Extract the (X, Y) coordinate from the center of the cell holding the provided text.  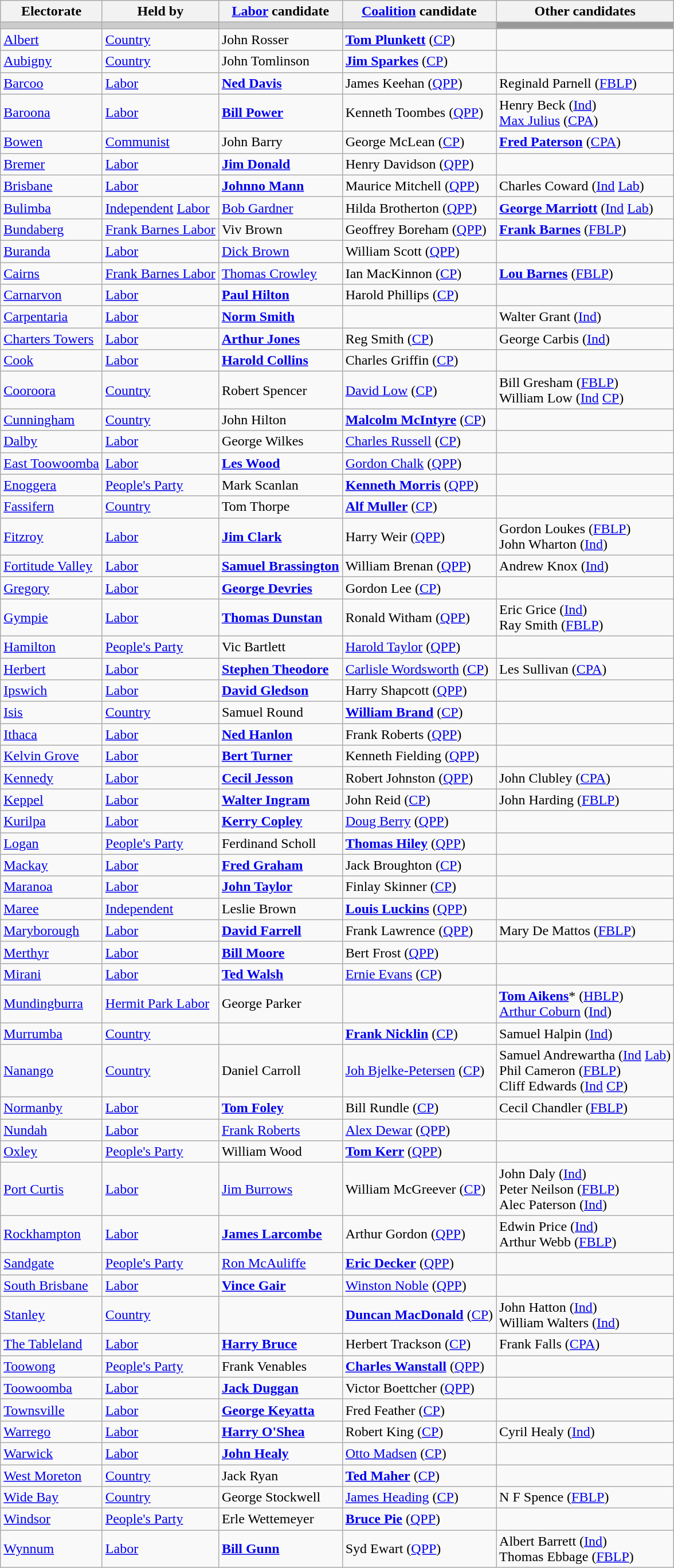
Maree (52, 909)
Barcoo (52, 83)
Sandgate (52, 1264)
Charles Griffin (CP) (419, 361)
Aubigny (52, 61)
Jack Ryan (280, 1475)
Cook (52, 361)
Baroona (52, 112)
Labor candidate (280, 11)
Cyril Healy (Ind) (585, 1432)
Bert Turner (280, 756)
Doug Berry (QPP) (419, 822)
Mundingburra (52, 1003)
Cecil Jesson (280, 778)
Victor Boettcher (QPP) (419, 1388)
Tom Aikens* (HBLP) Arthur Coburn (Ind) (585, 1003)
Frank Roberts (280, 1130)
Robert Spencer (280, 390)
Gregory (52, 588)
Alf Muller (CP) (419, 507)
James Keehan (QPP) (419, 83)
Tom Plunkett (CP) (419, 40)
Robert Johnston (QPP) (419, 778)
George Devries (280, 588)
Jack Duggan (280, 1388)
John Taylor (280, 887)
Carnarvon (52, 295)
Electorate (52, 11)
Samuel Brassington (280, 566)
Robert King (CP) (419, 1432)
John Healy (280, 1453)
Frank Venables (280, 1366)
Otto Madsen (CP) (419, 1453)
Eric Decker (QPP) (419, 1264)
Keppel (52, 800)
Arthur Gordon (QPP) (419, 1234)
Frank Lawrence (QPP) (419, 930)
Johnno Mann (280, 186)
William McGreever (CP) (419, 1189)
Bill Rundle (CP) (419, 1108)
Buranda (52, 251)
Reg Smith (CP) (419, 339)
Held by (160, 11)
William Brenan (QPP) (419, 566)
John Barry (280, 142)
Frank Falls (CPA) (585, 1344)
Other candidates (585, 11)
Les Sullivan (CPA) (585, 669)
George Keyatta (280, 1410)
Lou Barnes (FBLP) (585, 273)
Jack Broughton (CP) (419, 865)
Cunningham (52, 420)
Ted Walsh (280, 974)
Samuel Round (280, 713)
John Rosser (280, 40)
Bruce Pie (QPP) (419, 1519)
Viv Brown (280, 229)
Maurice Mitchell (QPP) (419, 186)
Maryborough (52, 930)
N F Spence (FBLP) (585, 1497)
David Low (CP) (419, 390)
Bulimba (52, 208)
David Farrell (280, 930)
Charles Coward (Ind Lab) (585, 186)
Kenneth Morris (QPP) (419, 485)
Fred Paterson (CPA) (585, 142)
Harry Bruce (280, 1344)
Paul Hilton (280, 295)
Erle Wettemeyer (280, 1519)
Mary De Mattos (FBLP) (585, 930)
George Stockwell (280, 1497)
Mackay (52, 865)
Charters Towers (52, 339)
Merthyr (52, 952)
Cairns (52, 273)
Kelvin Grove (52, 756)
Gympie (52, 617)
Nanango (52, 1071)
Ron McAuliffe (280, 1264)
John Hilton (280, 420)
Bundaberg (52, 229)
Oxley (52, 1152)
George McLean (CP) (419, 142)
Harold Taylor (QPP) (419, 647)
Norm Smith (280, 317)
Wide Bay (52, 1497)
Hermit Park Labor (160, 1003)
Fassifern (52, 507)
George Wilkes (280, 441)
Bremer (52, 164)
Toowoomba (52, 1388)
Ithaca (52, 734)
Louis Luckins (QPP) (419, 909)
Winston Noble (QPP) (419, 1285)
The Tableland (52, 1344)
Mirani (52, 974)
Jim Clark (280, 537)
Charles Wanstall (QPP) (419, 1366)
Harold Phillips (CP) (419, 295)
Reginald Parnell (FBLP) (585, 83)
William Scott (QPP) (419, 251)
Nundah (52, 1130)
Fortitude Valley (52, 566)
Kenneth Fielding (QPP) (419, 756)
Ned Davis (280, 83)
Dick Brown (280, 251)
Gordon Chalk (QPP) (419, 463)
Hamilton (52, 647)
Geoffrey Boreham (QPP) (419, 229)
Ian MacKinnon (CP) (419, 273)
Fred Feather (CP) (419, 1410)
Dalby (52, 441)
Stephen Theodore (280, 669)
John Daly (Ind) Peter Neilson (FBLP) Alec Paterson (Ind) (585, 1189)
East Toowoomba (52, 463)
Henry Beck (Ind) Max Julius (CPA) (585, 112)
John Harding (FBLP) (585, 800)
Toowong (52, 1366)
Carlisle Wordsworth (CP) (419, 669)
Tom Foley (280, 1108)
William Wood (280, 1152)
David Gledson (280, 691)
Herbert Trackson (CP) (419, 1344)
Vince Gair (280, 1285)
Communist (160, 142)
Murrumba (52, 1034)
Herbert (52, 669)
Albert (52, 40)
Bill Power (280, 112)
Mark Scanlan (280, 485)
George Carbis (Ind) (585, 339)
Thomas Crowley (280, 273)
John Clubley (CPA) (585, 778)
Independent (160, 909)
Coalition candidate (419, 11)
Windsor (52, 1519)
John Tomlinson (280, 61)
Harold Collins (280, 361)
Bowen (52, 142)
West Moreton (52, 1475)
Daniel Carroll (280, 1071)
Stanley (52, 1315)
Gordon Loukes (FBLP) John Wharton (Ind) (585, 537)
Tom Kerr (QPP) (419, 1152)
George Parker (280, 1003)
Harry Weir (QPP) (419, 537)
Fitzroy (52, 537)
James Larcombe (280, 1234)
Henry Davidson (QPP) (419, 164)
South Brisbane (52, 1285)
Samuel Halpin (Ind) (585, 1034)
Bill Gresham (FBLP) William Low (Ind CP) (585, 390)
Finlay Skinner (CP) (419, 887)
Samuel Andrewartha (Ind Lab) Phil Cameron (FBLP) Cliff Edwards (Ind CP) (585, 1071)
Kerry Copley (280, 822)
Bill Moore (280, 952)
Rockhampton (52, 1234)
Cecil Chandler (FBLP) (585, 1108)
Bob Gardner (280, 208)
Wynnum (52, 1549)
Kenneth Toombes (QPP) (419, 112)
Ferdinand Scholl (280, 843)
Gordon Lee (CP) (419, 588)
Ted Maher (CP) (419, 1475)
Brisbane (52, 186)
Charles Russell (CP) (419, 441)
Arthur Jones (280, 339)
Ned Hanlon (280, 734)
Warwick (52, 1453)
Bert Frost (QPP) (419, 952)
Port Curtis (52, 1189)
Alex Dewar (QPP) (419, 1130)
Kurilpa (52, 822)
Edwin Price (Ind) Arthur Webb (FBLP) (585, 1234)
Harry Shapcott (QPP) (419, 691)
Normanby (52, 1108)
Malcolm McIntyre (CP) (419, 420)
Jim Sparkes (CP) (419, 61)
Duncan MacDonald (CP) (419, 1315)
Thomas Hiley (QPP) (419, 843)
Townsville (52, 1410)
Eric Grice (Ind) Ray Smith (FBLP) (585, 617)
Warrego (52, 1432)
Maranoa (52, 887)
Fred Graham (280, 865)
Bill Gunn (280, 1549)
Harry O'Shea (280, 1432)
Tom Thorpe (280, 507)
John Reid (CP) (419, 800)
Cooroora (52, 390)
Albert Barrett (Ind) Thomas Ebbage (FBLP) (585, 1549)
Frank Roberts (QPP) (419, 734)
Frank Barnes (FBLP) (585, 229)
Logan (52, 843)
Leslie Brown (280, 909)
Vic Bartlett (280, 647)
Carpentaria (52, 317)
Ronald Witham (QPP) (419, 617)
Enoggera (52, 485)
Joh Bjelke-Petersen (CP) (419, 1071)
James Heading (CP) (419, 1497)
Ernie Evans (CP) (419, 974)
Hilda Brotherton (QPP) (419, 208)
Walter Ingram (280, 800)
John Hatton (Ind) William Walters (Ind) (585, 1315)
William Brand (CP) (419, 713)
Syd Ewart (QPP) (419, 1549)
Jim Burrows (280, 1189)
Jim Donald (280, 164)
Thomas Dunstan (280, 617)
Walter Grant (Ind) (585, 317)
Independent Labor (160, 208)
Les Wood (280, 463)
Andrew Knox (Ind) (585, 566)
George Marriott (Ind Lab) (585, 208)
Frank Nicklin (CP) (419, 1034)
Kennedy (52, 778)
Ipswich (52, 691)
Isis (52, 713)
